Return the (x, y) coordinate for the center point of the cell that contains the specified text.  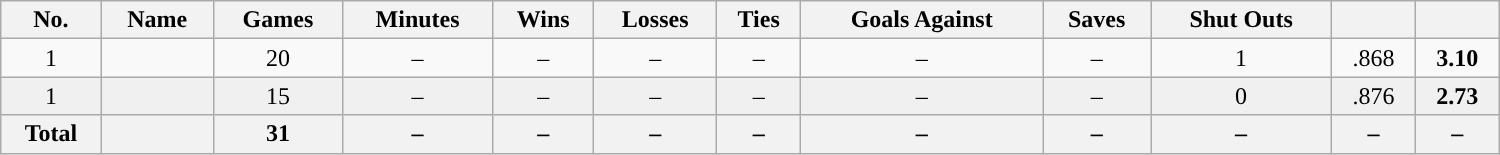
Saves (1097, 20)
2.73 (1457, 96)
Total (51, 134)
.868 (1373, 58)
Games (278, 20)
.876 (1373, 96)
Minutes (417, 20)
No. (51, 20)
Goals Against (922, 20)
Losses (656, 20)
3.10 (1457, 58)
15 (278, 96)
Shut Outs (1242, 20)
Ties (759, 20)
Wins (544, 20)
0 (1242, 96)
Name (157, 20)
20 (278, 58)
31 (278, 134)
